Extract the (X, Y) coordinate from the center of the cell holding the provided text.  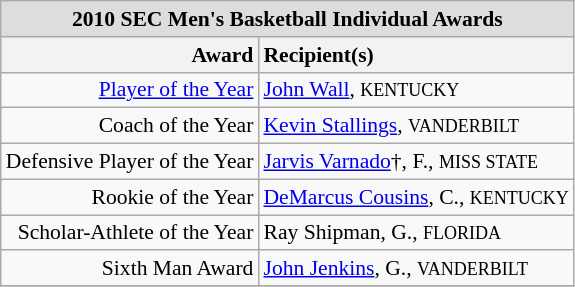
Award (130, 55)
John Wall, KENTUCKY (416, 90)
Scholar-Athlete of the Year (130, 233)
DeMarcus Cousins, C., KENTUCKY (416, 197)
Coach of the Year (130, 126)
2010 SEC Men's Basketball Individual Awards (288, 19)
Ray Shipman, G., FLORIDA (416, 233)
Recipient(s) (416, 55)
Sixth Man Award (130, 269)
John Jenkins, G., VANDERBILT (416, 269)
Rookie of the Year (130, 197)
Kevin Stallings, VANDERBILT (416, 126)
Defensive Player of the Year (130, 162)
Jarvis Varnado†, F., MISS STATE (416, 162)
Player of the Year (130, 90)
